Output the [x, y] coordinate of the center of the cell containing the given text.  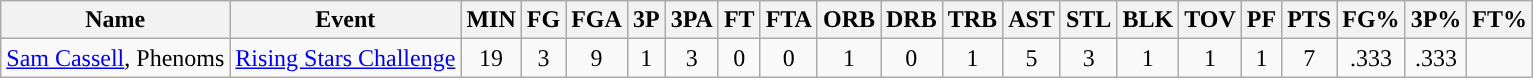
5 [1032, 58]
FGA [597, 20]
FT [739, 20]
FTA [788, 20]
TRB [972, 20]
ORB [848, 20]
STL [1088, 20]
19 [491, 58]
BLK [1148, 20]
AST [1032, 20]
Event [346, 20]
Name [116, 20]
Sam Cassell, Phenoms [116, 58]
FG% [1371, 20]
MIN [491, 20]
TOV [1210, 20]
FT% [1500, 20]
DRB [911, 20]
3PA [692, 20]
3P% [1436, 20]
7 [1310, 58]
FG [543, 20]
3P [646, 20]
PTS [1310, 20]
9 [597, 58]
PF [1261, 20]
Rising Stars Challenge [346, 58]
